Pinpoint the cell where the given text exists, returning its (X, Y) midpoint coordinate. 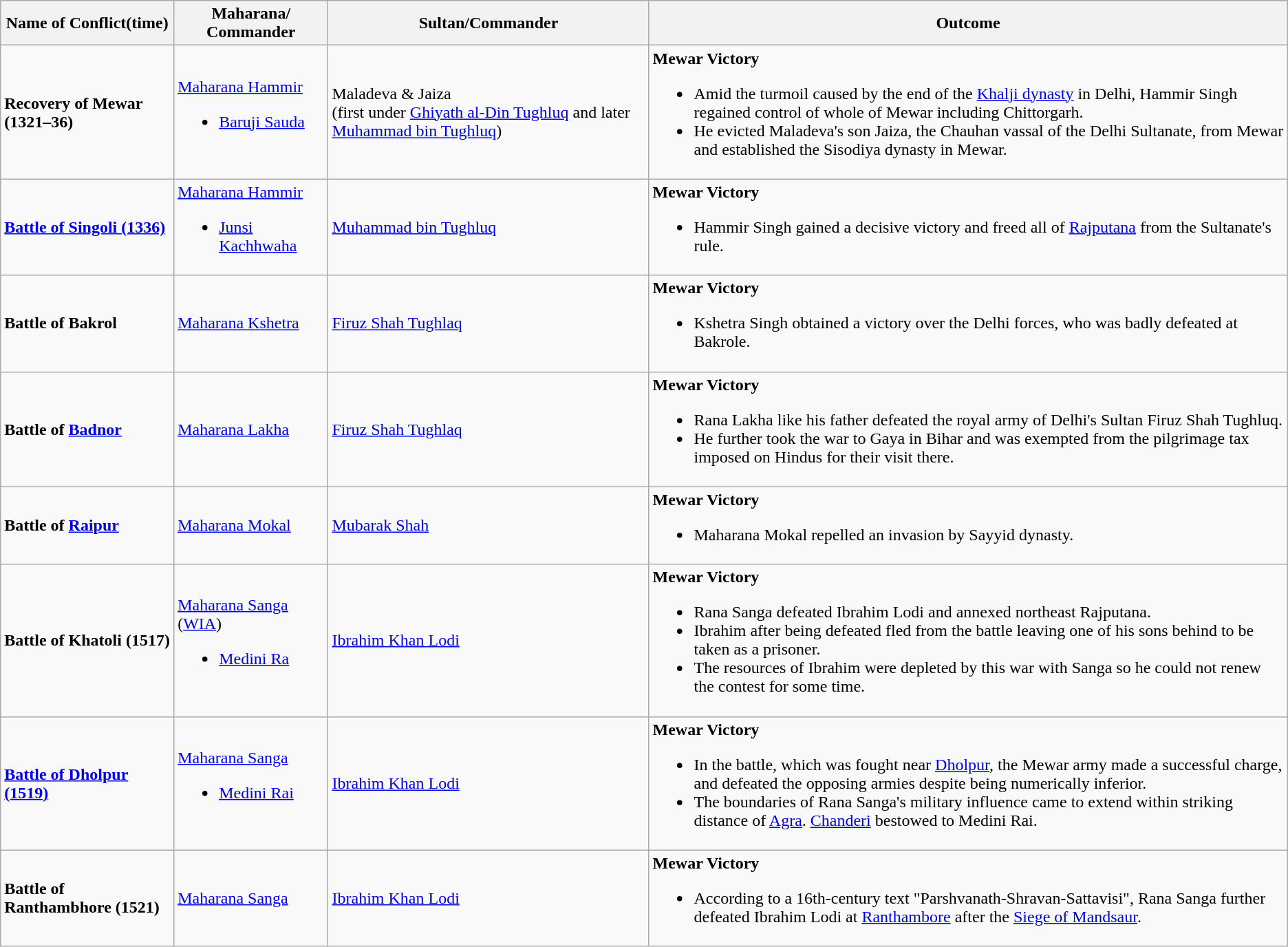
Battle of Bakrol (87, 323)
Sultan/Commander (489, 23)
Maharana Mokal (251, 526)
Outcome (968, 23)
Battle of Dholpur (1519) (87, 783)
Mewar VictoryMaharana Mokal repelled an invasion by Sayyid dynasty. (968, 526)
Battle of Khatoli (1517) (87, 640)
Battle of Ranthambhore (1521) (87, 898)
Maharana Sanga(WIA)Medini Ra (251, 640)
Mewar VictoryHammir Singh gained a decisive victory and freed all of Rajputana from the Sultanate's rule. (968, 227)
Maharana Kshetra (251, 323)
Maharana SangaMedini Rai (251, 783)
Recovery of Mewar (1321–36) (87, 112)
Maharana HammirJunsi Kachhwaha (251, 227)
Mubarak Shah (489, 526)
Battle of Raipur (87, 526)
Battle of Badnor (87, 429)
Mewar VictoryKshetra Singh obtained a victory over the Delhi forces, who was badly defeated at Bakrole. (968, 323)
Maharana HammirBaruji Sauda (251, 112)
Muhammad bin Tughluq (489, 227)
Battle of Singoli (1336) (87, 227)
Maladeva & Jaiza(first under Ghiyath al-Din Tughluq and later Muhammad bin Tughluq) (489, 112)
Maharana Lakha (251, 429)
Name of Conflict(time) (87, 23)
Maharana/ Commander (251, 23)
Maharana Sanga (251, 898)
